For the text-containing cell, return its midpoint in (x, y) coordinate format. 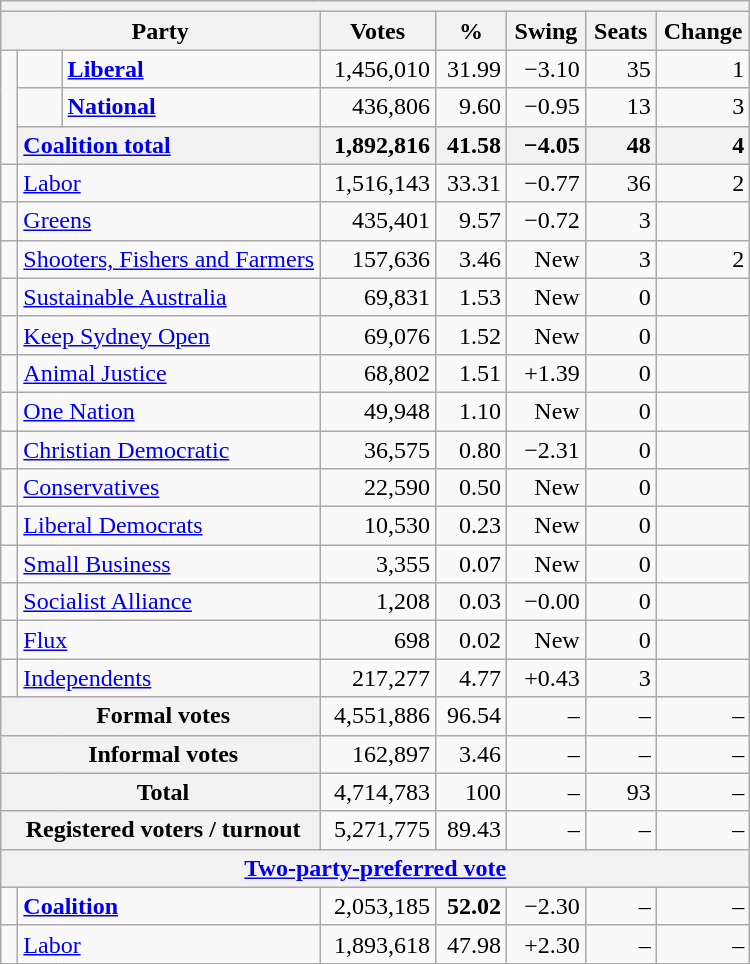
41.58 (472, 145)
Keep Sydney Open (169, 335)
36,575 (378, 449)
Total (160, 792)
47.98 (472, 944)
0.07 (472, 564)
49,948 (378, 411)
Party (160, 31)
Two-party-preferred vote (376, 868)
9.57 (472, 221)
0.80 (472, 449)
Shooters, Fishers and Farmers (169, 259)
Coalition (169, 906)
Votes (378, 31)
1,516,143 (378, 183)
35 (620, 69)
93 (620, 792)
Greens (169, 221)
1.53 (472, 297)
Sustainable Australia (169, 297)
Informal votes (160, 754)
698 (378, 640)
48 (620, 145)
436,806 (378, 107)
+0.43 (546, 678)
4,551,886 (378, 716)
−0.95 (546, 107)
4 (703, 145)
% (472, 31)
69,831 (378, 297)
100 (472, 792)
Small Business (169, 564)
−4.05 (546, 145)
0.02 (472, 640)
Liberal (190, 69)
Socialist Alliance (169, 602)
−2.31 (546, 449)
Liberal Democrats (169, 526)
1.10 (472, 411)
+2.30 (546, 944)
157,636 (378, 259)
10,530 (378, 526)
217,277 (378, 678)
162,897 (378, 754)
5,271,775 (378, 830)
Swing (546, 31)
68,802 (378, 373)
−3.10 (546, 69)
Registered voters / turnout (160, 830)
−0.00 (546, 602)
One Nation (169, 411)
Flux (169, 640)
−2.30 (546, 906)
3,355 (378, 564)
Animal Justice (169, 373)
1 (703, 69)
+1.39 (546, 373)
1,893,618 (378, 944)
22,590 (378, 488)
96.54 (472, 716)
1.52 (472, 335)
52.02 (472, 906)
13 (620, 107)
Conservatives (169, 488)
1,892,816 (378, 145)
National (190, 107)
−0.72 (546, 221)
1,208 (378, 602)
33.31 (472, 183)
69,076 (378, 335)
Change (703, 31)
Seats (620, 31)
89.43 (472, 830)
0.50 (472, 488)
435,401 (378, 221)
4,714,783 (378, 792)
Independents (169, 678)
Coalition total (169, 145)
1,456,010 (378, 69)
0.03 (472, 602)
Christian Democratic (169, 449)
1.51 (472, 373)
2,053,185 (378, 906)
Formal votes (160, 716)
31.99 (472, 69)
9.60 (472, 107)
4.77 (472, 678)
36 (620, 183)
0.23 (472, 526)
−0.77 (546, 183)
